Pinpoint the cell where the given text exists, returning its [X, Y] midpoint coordinate. 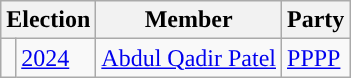
Abdul Qadir Patel [189, 58]
2024 [56, 58]
Member [189, 20]
Election [48, 20]
PPPP [316, 58]
Party [316, 20]
